Extract the (X, Y) coordinate from the center of the cell holding the provided text.  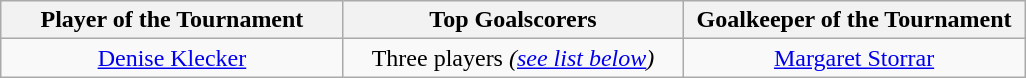
Player of the Tournament (172, 20)
Goalkeeper of the Tournament (854, 20)
Top Goalscorers (512, 20)
Margaret Storrar (854, 58)
Three players (see list below) (512, 58)
Denise Klecker (172, 58)
